Capture the cell that displays the provided text and extract its (X, Y) central coordinate. 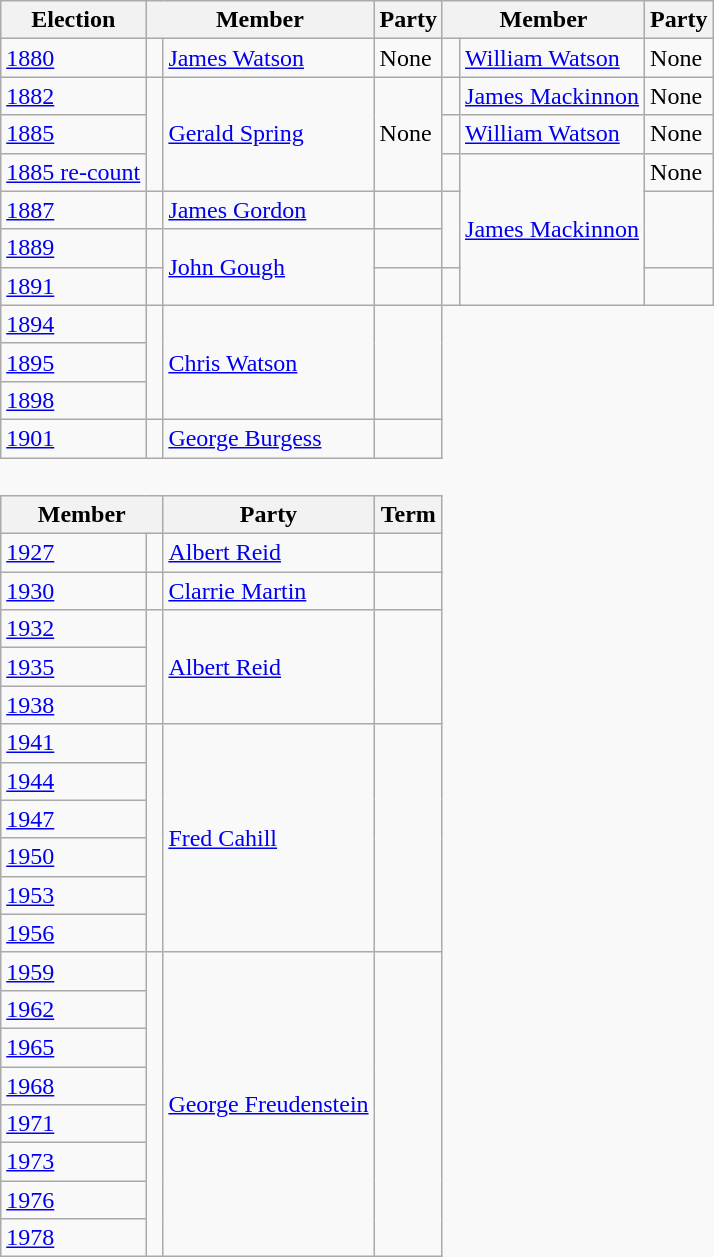
1953 (74, 895)
Term (408, 515)
1898 (74, 400)
1895 (74, 362)
Clarrie Martin (268, 591)
1968 (74, 1085)
1971 (74, 1124)
1938 (74, 705)
1930 (74, 591)
1959 (74, 971)
James Watson (268, 58)
1976 (74, 1200)
1882 (74, 96)
1932 (74, 629)
1901 (74, 438)
1962 (74, 1009)
George Burgess (268, 438)
1891 (74, 286)
1941 (74, 743)
1885 (74, 134)
1889 (74, 248)
1956 (74, 933)
1935 (74, 667)
1947 (74, 819)
Gerald Spring (268, 134)
1965 (74, 1047)
1944 (74, 781)
1927 (74, 553)
Election (74, 20)
Chris Watson (268, 362)
James Gordon (268, 210)
1950 (74, 857)
1978 (74, 1238)
1885 re-count (74, 172)
1973 (74, 1162)
1887 (74, 210)
1880 (74, 58)
John Gough (268, 267)
Fred Cahill (268, 838)
George Freudenstein (268, 1104)
1894 (74, 324)
